Find where the given text appears and provide that cell's center as [X, Y] coordinate. 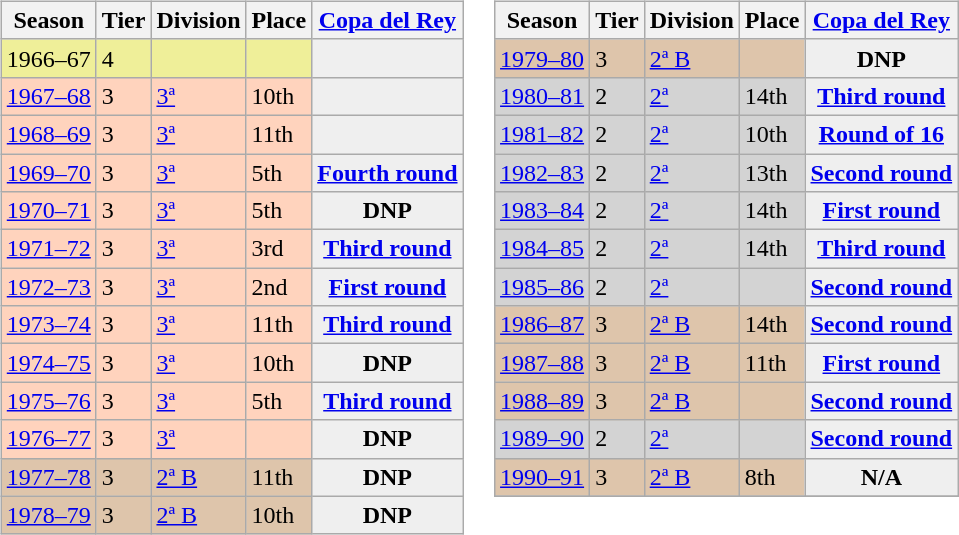
1970–71 [48, 211]
3rd [279, 249]
1972–73 [48, 287]
1975–76 [48, 401]
1974–75 [48, 363]
1984–85 [542, 249]
4 [124, 58]
1985–86 [542, 287]
1982–83 [542, 173]
1989–90 [542, 439]
1979–80 [542, 58]
13th [772, 173]
1973–74 [48, 325]
1967–68 [48, 96]
1971–72 [48, 249]
1986–87 [542, 325]
1966–67 [48, 58]
Fourth round [388, 173]
1977–78 [48, 477]
2nd [279, 287]
Round of 16 [882, 134]
1969–70 [48, 173]
1978–79 [48, 515]
1987–88 [542, 363]
1968–69 [48, 134]
1988–89 [542, 401]
1976–77 [48, 439]
1990–91 [542, 477]
1983–84 [542, 211]
1980–81 [542, 96]
N/A [882, 477]
1981–82 [542, 134]
8th [772, 477]
